Return the (x, y) coordinate for the center point of the cell that contains the specified text.  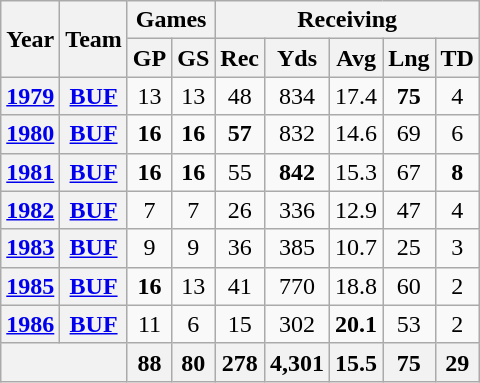
1982 (30, 210)
15.3 (356, 172)
Lng (409, 58)
1980 (30, 134)
TD (457, 58)
3 (457, 248)
67 (409, 172)
41 (240, 286)
Games (170, 20)
842 (298, 172)
1979 (30, 96)
278 (240, 362)
69 (409, 134)
80 (194, 362)
385 (298, 248)
GS (194, 58)
336 (298, 210)
15.5 (356, 362)
834 (298, 96)
12.9 (356, 210)
770 (298, 286)
11 (149, 324)
1983 (30, 248)
47 (409, 210)
Receiving (348, 20)
29 (457, 362)
25 (409, 248)
57 (240, 134)
15 (240, 324)
8 (457, 172)
1981 (30, 172)
20.1 (356, 324)
17.4 (356, 96)
48 (240, 96)
302 (298, 324)
53 (409, 324)
26 (240, 210)
4,301 (298, 362)
14.6 (356, 134)
Avg (356, 58)
1985 (30, 286)
18.8 (356, 286)
832 (298, 134)
Team (94, 39)
55 (240, 172)
Year (30, 39)
1986 (30, 324)
88 (149, 362)
10.7 (356, 248)
Yds (298, 58)
GP (149, 58)
Rec (240, 58)
60 (409, 286)
36 (240, 248)
